Locate the cell with the specified text and output its (x, y) center coordinate. 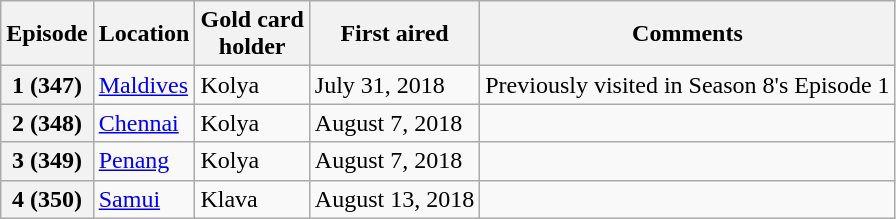
July 31, 2018 (394, 85)
Penang (144, 161)
First aired (394, 34)
4 (350) (47, 199)
Chennai (144, 123)
3 (349) (47, 161)
Gold cardholder (252, 34)
August 13, 2018 (394, 199)
Samui (144, 199)
1 (347) (47, 85)
Location (144, 34)
2 (348) (47, 123)
Episode (47, 34)
Maldives (144, 85)
Comments (688, 34)
Klava (252, 199)
Previously visited in Season 8's Episode 1 (688, 85)
